Capture the cell that displays the provided text and extract its (X, Y) central coordinate. 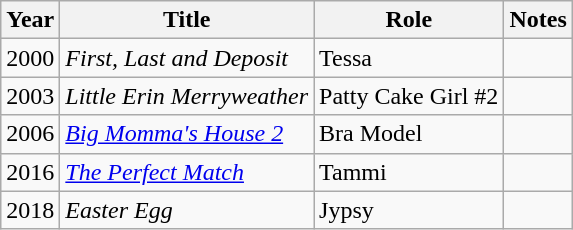
Notes (538, 20)
First, Last and Deposit (187, 58)
Patty Cake Girl #2 (409, 96)
Tammi (409, 172)
Bra Model (409, 134)
2003 (30, 96)
2006 (30, 134)
2016 (30, 172)
2018 (30, 210)
Year (30, 20)
The Perfect Match (187, 172)
Easter Egg (187, 210)
Title (187, 20)
Big Momma's House 2 (187, 134)
Tessa (409, 58)
2000 (30, 58)
Jypsy (409, 210)
Role (409, 20)
Little Erin Merryweather (187, 96)
